Capture the cell that displays the provided text and extract its (X, Y) central coordinate. 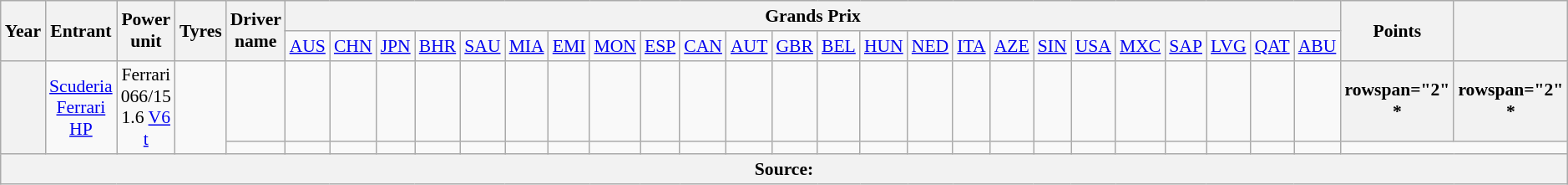
CAN (703, 46)
BHR (438, 46)
SAP (1186, 46)
USA (1094, 46)
JPN (396, 46)
Ferrari 066/15 1.6 V6 t (146, 107)
AUT (749, 46)
Grands Prix (813, 16)
ABU (1318, 46)
Tyres (200, 30)
QAT (1272, 46)
LVG (1229, 46)
AZE (1012, 46)
NED (930, 46)
EMI (569, 46)
SIN (1052, 46)
CHN (353, 46)
Scuderia Ferrari HP (81, 107)
Source: (785, 170)
SAU (483, 46)
MON (615, 46)
Driver name (255, 30)
AUS (307, 46)
MIA (527, 46)
MXC (1141, 46)
Power unit (146, 30)
ITA (971, 46)
ESP (660, 46)
GBR (795, 46)
HUN (883, 46)
Entrant (81, 30)
Points (1397, 30)
Year (23, 30)
BEL (838, 46)
